Pinpoint the cell where the given text exists, returning its [x, y] midpoint coordinate. 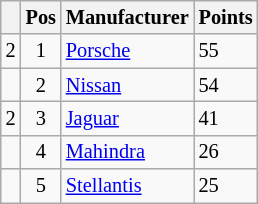
5 [41, 186]
Stellantis [128, 186]
1 [41, 51]
25 [226, 186]
55 [226, 51]
Jaguar [128, 118]
54 [226, 85]
Mahindra [128, 152]
Nissan [128, 85]
3 [41, 118]
26 [226, 152]
Porsche [128, 51]
41 [226, 118]
Points [226, 17]
Pos [41, 17]
4 [41, 152]
Manufacturer [128, 17]
